From the cell containing the given text, extract its center point as [x, y] coordinate. 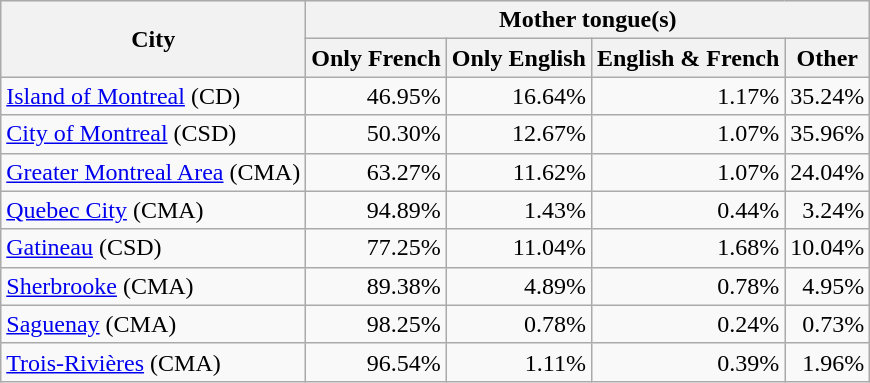
City [154, 39]
Sherbrooke (CMA) [154, 286]
89.38% [376, 286]
Island of Montreal (CD) [154, 96]
Mother tongue(s) [588, 20]
16.64% [518, 96]
Quebec City (CMA) [154, 210]
1.96% [828, 362]
Gatineau (CSD) [154, 248]
Trois-Rivières (CMA) [154, 362]
4.95% [828, 286]
11.04% [518, 248]
Other [828, 58]
City of Montreal (CSD) [154, 134]
0.73% [828, 324]
35.24% [828, 96]
Only English [518, 58]
98.25% [376, 324]
1.17% [688, 96]
English & French [688, 58]
0.24% [688, 324]
1.68% [688, 248]
46.95% [376, 96]
94.89% [376, 210]
1.43% [518, 210]
35.96% [828, 134]
77.25% [376, 248]
Only French [376, 58]
63.27% [376, 172]
11.62% [518, 172]
10.04% [828, 248]
24.04% [828, 172]
Greater Montreal Area (CMA) [154, 172]
3.24% [828, 210]
4.89% [518, 286]
0.44% [688, 210]
12.67% [518, 134]
96.54% [376, 362]
0.39% [688, 362]
50.30% [376, 134]
1.11% [518, 362]
Saguenay (CMA) [154, 324]
